Locate the cell with the specified text and output its [x, y] center coordinate. 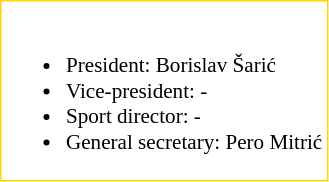
President: Borislav ŠarićVice-president: -Sport director: -General secretary: Pero Mitrić [164, 90]
